Search for the cell housing the specified text and yield its [X, Y] center coordinate. 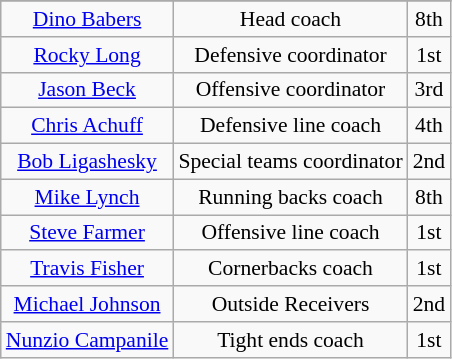
4th [430, 126]
Jason Beck [88, 90]
Defensive line coach [290, 126]
Outside Receivers [290, 304]
Michael Johnson [88, 304]
Nunzio Campanile [88, 340]
Special teams coordinator [290, 162]
Dino Babers [88, 19]
Travis Fisher [88, 269]
Steve Farmer [88, 233]
Bob Ligashesky [88, 162]
Offensive line coach [290, 233]
Head coach [290, 19]
Offensive coordinator [290, 90]
Cornerbacks coach [290, 269]
3rd [430, 90]
Tight ends coach [290, 340]
Mike Lynch [88, 197]
Rocky Long [88, 55]
Defensive coordinator [290, 55]
Chris Achuff [88, 126]
Running backs coach [290, 197]
